Output the [x, y] coordinate of the center of the cell containing the given text.  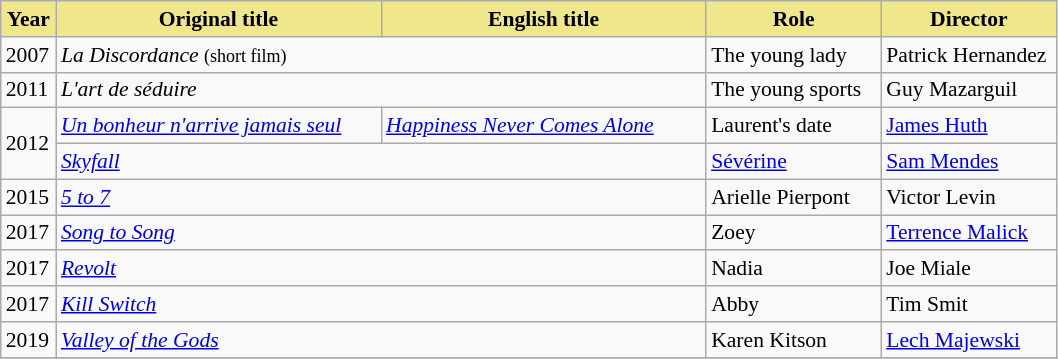
2012 [28, 144]
Guy Mazarguil [968, 90]
Sévérine [794, 162]
2011 [28, 90]
Joe Miale [968, 269]
The young sports [794, 90]
Lech Majewski [968, 340]
Nadia [794, 269]
Un bonheur n'arrive jamais seul [218, 126]
Laurent's date [794, 126]
Sam Mendes [968, 162]
2007 [28, 55]
Victor Levin [968, 197]
Tim Smit [968, 304]
5 to 7 [381, 197]
Song to Song [381, 233]
Skyfall [381, 162]
L'art de séduire [381, 90]
Happiness Never Comes Alone [544, 126]
2015 [28, 197]
Abby [794, 304]
Karen Kitson [794, 340]
Revolt [381, 269]
Arielle Pierpont [794, 197]
Patrick Hernandez [968, 55]
James Huth [968, 126]
Zoey [794, 233]
Role [794, 19]
Kill Switch [381, 304]
Valley of the Gods [381, 340]
Original title [218, 19]
The young lady [794, 55]
Year [28, 19]
2019 [28, 340]
La Discordance (short film) [381, 55]
Terrence Malick [968, 233]
Director [968, 19]
English title [544, 19]
